Identify which cell holds the provided text, then report its (X, Y) central coordinate. 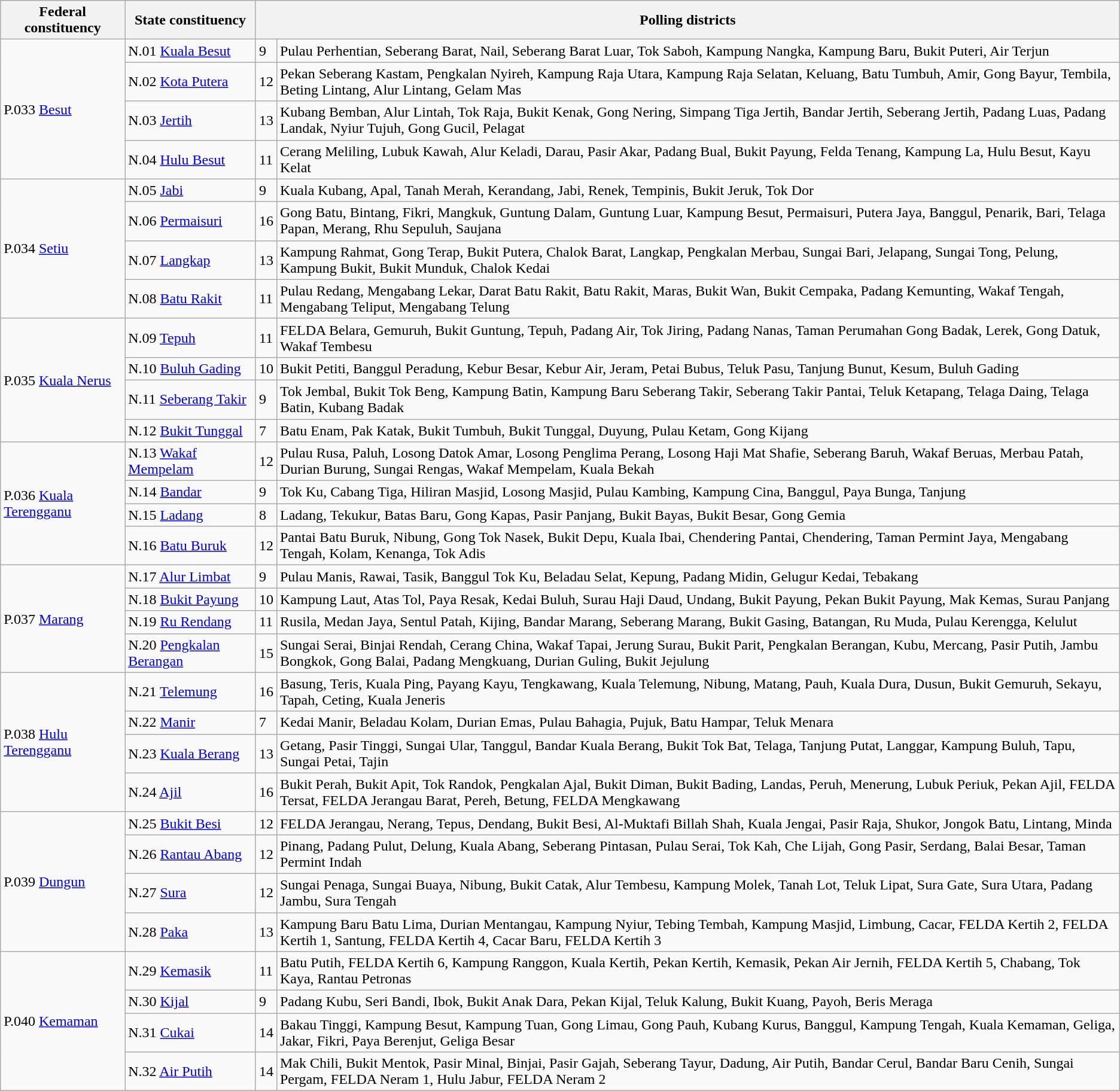
N.05 Jabi (190, 190)
N.30 Kijal (190, 1002)
N.17 Alur Limbat (190, 577)
N.20 Pengkalan Berangan (190, 653)
P.040 Kemaman (63, 1022)
N.27 Sura (190, 892)
N.02 Kota Putera (190, 81)
Pulau Manis, Rawai, Tasik, Banggul Tok Ku, Beladau Selat, Kepung, Padang Midin, Gelugur Kedai, Tebakang (698, 577)
Padang Kubu, Seri Bandi, Ibok, Bukit Anak Dara, Pekan Kijal, Teluk Kalung, Bukit Kuang, Payoh, Beris Meraga (698, 1002)
N.19 Ru Rendang (190, 622)
N.01 Kuala Besut (190, 51)
N.31 Cukai (190, 1032)
P.036 Kuala Terengganu (63, 504)
Bukit Petiti, Banggul Peradung, Kebur Besar, Kebur Air, Jeram, Petai Bubus, Teluk Pasu, Tanjung Bunut, Kesum, Buluh Gading (698, 368)
N.14 Bandar (190, 492)
N.10 Buluh Gading (190, 368)
Cerang Meliling, Lubuk Kawah, Alur Keladi, Darau, Pasir Akar, Padang Bual, Bukit Payung, Felda Tenang, Kampung La, Hulu Besut, Kayu Kelat (698, 159)
FELDA Belara, Gemuruh, Bukit Guntung, Tepuh, Padang Air, Tok Jiring, Padang Nanas, Taman Perumahan Gong Badak, Lerek, Gong Datuk, Wakaf Tembesu (698, 337)
Kedai Manir, Beladau Kolam, Durian Emas, Pulau Bahagia, Pujuk, Batu Hampar, Teluk Menara (698, 723)
Batu Enam, Pak Katak, Bukit Tumbuh, Bukit Tunggal, Duyung, Pulau Ketam, Gong Kijang (698, 430)
Pulau Perhentian, Seberang Barat, Nail, Seberang Barat Luar, Tok Saboh, Kampung Nangka, Kampung Baru, Bukit Puteri, Air Terjun (698, 51)
N.08 Batu Rakit (190, 299)
P.033 Besut (63, 109)
N.16 Batu Buruk (190, 545)
N.12 Bukit Tunggal (190, 430)
Federal constituency (63, 20)
N.28 Paka (190, 932)
Rusila, Medan Jaya, Sentul Patah, Kijing, Bandar Marang, Seberang Marang, Bukit Gasing, Batangan, Ru Muda, Pulau Kerengga, Kelulut (698, 622)
N.22 Manir (190, 723)
Pinang, Padang Pulut, Delung, Kuala Abang, Seberang Pintasan, Pulau Serai, Tok Kah, Che Lijah, Gong Pasir, Serdang, Balai Besar, Taman Permint Indah (698, 854)
8 (266, 515)
FELDA Jerangau, Nerang, Tepus, Dendang, Bukit Besi, Al-Muktafi Billah Shah, Kuala Jengai, Pasir Raja, Shukor, Jongok Batu, Lintang, Minda (698, 823)
N.18 Bukit Payung (190, 599)
N.29 Kemasik (190, 971)
P.038 Hulu Terengganu (63, 742)
N.13 Wakaf Mempelam (190, 462)
N.24 Ajil (190, 792)
Tok Ku, Cabang Tiga, Hiliran Masjid, Losong Masjid, Pulau Kambing, Kampung Cina, Banggul, Paya Bunga, Tanjung (698, 492)
N.07 Langkap (190, 260)
N.09 Tepuh (190, 337)
P.039 Dungun (63, 882)
N.04 Hulu Besut (190, 159)
P.035 Kuala Nerus (63, 380)
Polling districts (687, 20)
N.06 Permaisuri (190, 221)
State constituency (190, 20)
Kampung Laut, Atas Tol, Paya Resak, Kedai Buluh, Surau Haji Daud, Undang, Bukit Payung, Pekan Bukit Payung, Mak Kemas, Surau Panjang (698, 599)
N.23 Kuala Berang (190, 754)
N.03 Jertih (190, 121)
N.21 Telemung (190, 691)
Ladang, Tekukur, Batas Baru, Gong Kapas, Pasir Panjang, Bukit Bayas, Bukit Besar, Gong Gemia (698, 515)
15 (266, 653)
Kuala Kubang, Apal, Tanah Merah, Kerandang, Jabi, Renek, Tempinis, Bukit Jeruk, Tok Dor (698, 190)
P.037 Marang (63, 618)
N.25 Bukit Besi (190, 823)
P.034 Setiu (63, 249)
N.32 Air Putih (190, 1072)
N.26 Rantau Abang (190, 854)
N.11 Seberang Takir (190, 400)
N.15 Ladang (190, 515)
